Capture the cell that displays the provided text and extract its [x, y] central coordinate. 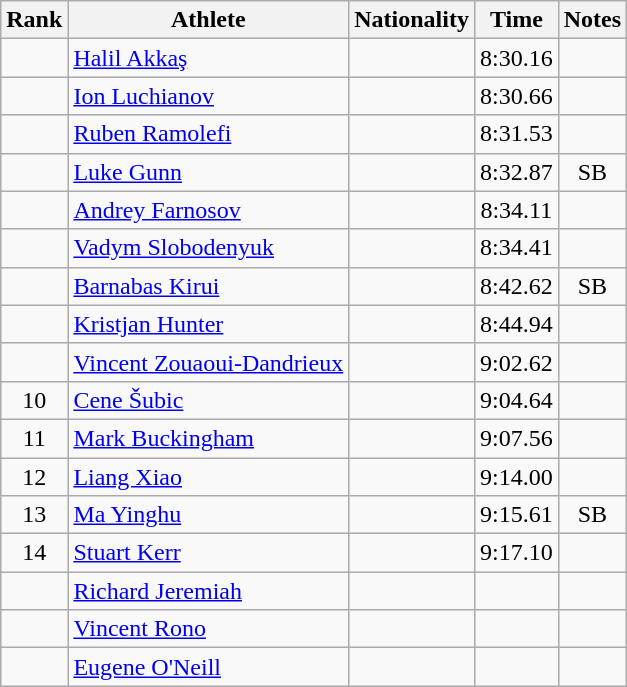
8:34.11 [516, 210]
Ion Luchianov [208, 96]
Vadym Slobodenyuk [208, 248]
8:30.66 [516, 96]
Kristjan Hunter [208, 324]
8:42.62 [516, 286]
Ma Yinghu [208, 515]
Time [516, 20]
Mark Buckingham [208, 438]
8:32.87 [516, 172]
8:30.16 [516, 58]
Athlete [208, 20]
Nationality [412, 20]
Stuart Kerr [208, 553]
Cene Šubic [208, 400]
Richard Jeremiah [208, 591]
Luke Gunn [208, 172]
Rank [34, 20]
Andrey Farnosov [208, 210]
14 [34, 553]
9:07.56 [516, 438]
12 [34, 477]
Eugene O'Neill [208, 667]
9:04.64 [516, 400]
9:14.00 [516, 477]
9:17.10 [516, 553]
9:15.61 [516, 515]
Halil Akkaş [208, 58]
13 [34, 515]
8:34.41 [516, 248]
Liang Xiao [208, 477]
8:31.53 [516, 134]
8:44.94 [516, 324]
11 [34, 438]
Vincent Rono [208, 629]
10 [34, 400]
Ruben Ramolefi [208, 134]
Notes [592, 20]
Vincent Zouaoui-Dandrieux [208, 362]
9:02.62 [516, 362]
Barnabas Kirui [208, 286]
